Scan for the cell matching the given text and deliver its (x, y) coordinate at center. 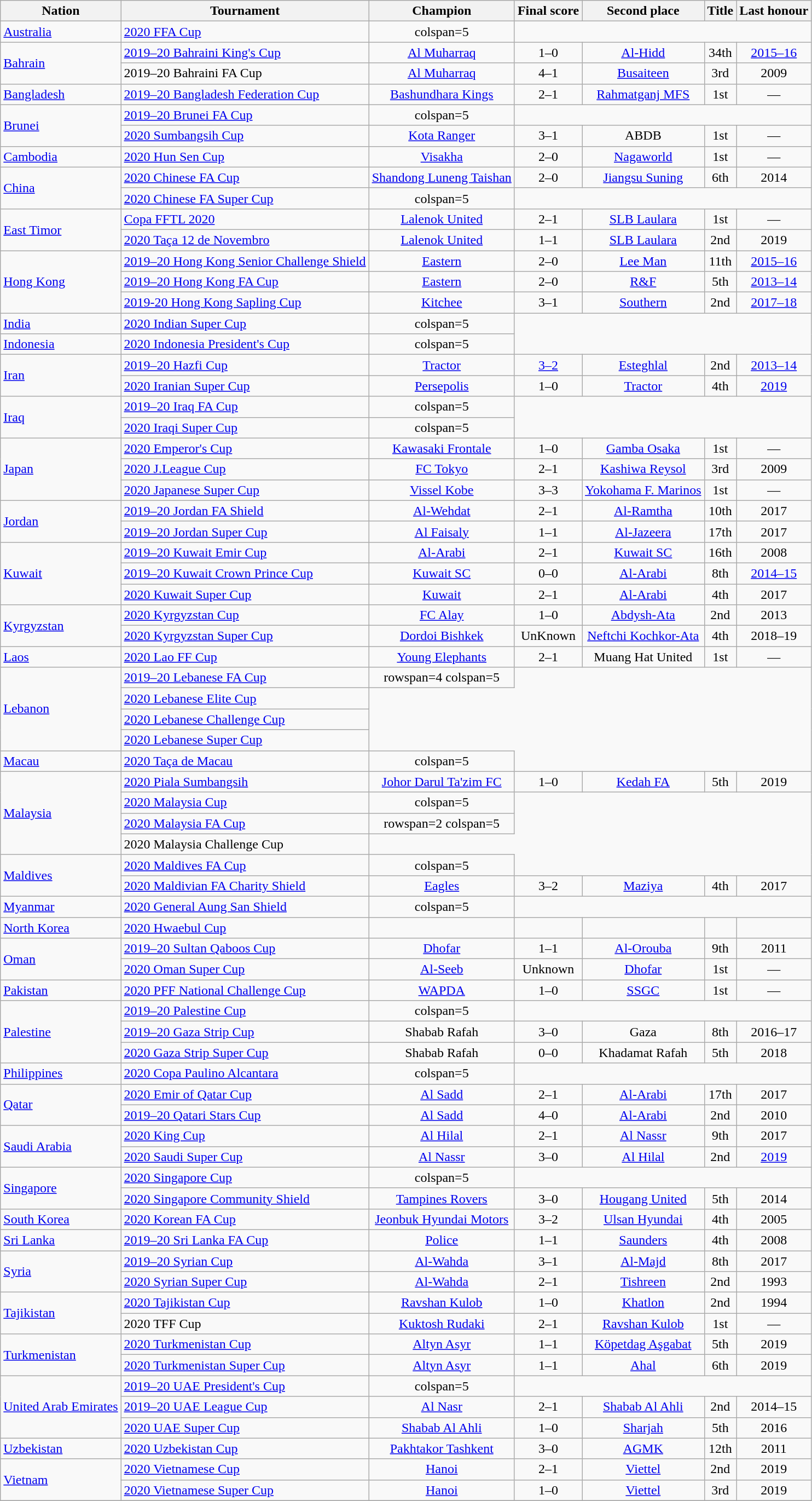
2019–20 Bangladesh Federation Cup (245, 94)
Pakistan (61, 990)
2020 Iraqi Super Cup (245, 428)
2020 General Aung San Shield (245, 907)
2020 Malaysia Cup (245, 803)
2020 Gaza Strip Super Cup (245, 1053)
Japan (61, 469)
Bahrain (61, 63)
FC Tokyo (442, 469)
2020 Kyrgyzstan Cup (245, 615)
2020 Lao FF Cup (245, 657)
Kota Ranger (442, 136)
Myanmar (61, 907)
Saunders (643, 1240)
4–1 (548, 73)
2020 J.League Cup (245, 469)
Al Faisaly (442, 532)
Uzbekistan (61, 1448)
Yokohama F. Marinos (643, 490)
Lee Man (643, 261)
2020 Kyrgyzstan Super Cup (245, 636)
Champion (442, 11)
Cambodia (61, 157)
34th (720, 53)
1993 (774, 1282)
Vietnam (61, 1480)
Al-Ramtha (643, 511)
2020 Taça 12 de Novembro (245, 240)
12th (720, 1448)
2020 Copa Paulino Alcantara (245, 1073)
Hougang United (643, 1198)
Malaysia (61, 813)
2020 Taça de Macau (245, 761)
Unknown (548, 969)
2020 Turkmenistan Cup (245, 1344)
Al-Jazeera (643, 532)
2020 Maldivian FA Charity Shield (245, 886)
Bangladesh (61, 94)
Shandong Luneng Taishan (442, 177)
Title (720, 11)
2020 Chinese FA Cup (245, 177)
2019–20 Bahraini FA Cup (245, 73)
South Korea (61, 1219)
Australia (61, 32)
Gaza (643, 1032)
2019–20 Kuwait Crown Prince Cup (245, 573)
Pakhtakor Tashkent (442, 1448)
2019–20 Kuwait Emir Cup (245, 552)
Kuktosh Rudaki (442, 1324)
2020 Lebanese Challenge Cup (245, 719)
Al Nasr (442, 1407)
Maldives (61, 875)
Busaiteen (643, 73)
Bashundhara Kings (442, 94)
Palestine (61, 1032)
Lebanon (61, 709)
Esteghlal (643, 365)
Khadamat Rafah (643, 1053)
China (61, 188)
Muang Hat United (643, 657)
Khatlon (643, 1303)
2019–20 Jordan Super Cup (245, 532)
4–0 (548, 1115)
United Arab Emirates (61, 1407)
Brunei (61, 125)
Tournament (245, 11)
2018–19 (774, 636)
Persepolis (442, 386)
2020 Lebanese Super Cup (245, 740)
2020 Piala Sumbangsih (245, 782)
R&F (643, 282)
Jeonbuk Hyundai Motors (442, 1219)
2019–20 Sultan Qaboos Cup (245, 949)
2020 Emir of Qatar Cup (245, 1094)
Johor Darul Ta'zim FC (442, 782)
2020 Kuwait Super Cup (245, 594)
Tishreen (643, 1282)
Al-Seeb (442, 969)
2019–20 Brunei FA Cup (245, 115)
2019–20 Lebanese FA Cup (245, 678)
Nation (61, 11)
WAPDA (442, 990)
2019–20 Syrian Cup (245, 1261)
2020 Indian Super Cup (245, 324)
North Korea (61, 928)
Saudi Arabia (61, 1146)
Indonesia (61, 344)
Abdysh-Ata (643, 615)
2020 Lebanese Elite Cup (245, 698)
East Timor (61, 229)
2019–20 UAE President's Cup (245, 1386)
2010 (774, 1115)
Kitchee (442, 303)
2020 Saudi Super Cup (245, 1157)
Al-Majd (643, 1261)
2019–20 Hazfi Cup (245, 365)
Ahal (643, 1365)
2019–20 Palestine Cup (245, 1011)
2019–20 UAE League Cup (245, 1407)
Gamba Osaka (643, 448)
2019–20 Hong Kong Senior Challenge Shield (245, 261)
Singapore (61, 1188)
Police (442, 1240)
2020 Singapore Community Shield (245, 1198)
2020 Emperor's Cup (245, 448)
2020 Sumbangsih Cup (245, 136)
Sri Lanka (61, 1240)
2020 UAE Super Cup (245, 1428)
2020 Oman Super Cup (245, 969)
2019–20 Qatari Stars Cup (245, 1115)
2020 Vietnamese Super Cup (245, 1490)
AGMK (643, 1448)
2020 Indonesia President's Cup (245, 344)
Last honour (774, 11)
2020 Korean FA Cup (245, 1219)
ABDB (643, 136)
2016–17 (774, 1032)
Kedah FA (643, 782)
Al-Hidd (643, 53)
2020 Chinese FA Super Cup (245, 198)
Köpetdag Aşgabat (643, 1344)
3–3 (548, 490)
10th (720, 511)
2016 (774, 1428)
Hong Kong (61, 282)
2020 Hwaebul Cup (245, 928)
Dordoi Bishkek (442, 636)
Syria (61, 1271)
2020 Uzbekistan Cup (245, 1448)
Macau (61, 761)
2020 TFF Cup (245, 1324)
Iraq (61, 417)
2017–18 (774, 303)
Jordan (61, 521)
2019–20 Hong Kong FA Cup (245, 282)
2018 (774, 1053)
Sharjah (643, 1428)
rowspan=4 colspan=5 (442, 678)
2019-20 Hong Kong Sapling Cup (245, 303)
2020 Malaysia Challenge Cup (245, 844)
2020 Vietnamese Cup (245, 1469)
Al-Wehdat (442, 511)
Young Elephants (442, 657)
Tampines Rovers (442, 1198)
2020 Iranian Super Cup (245, 386)
2020 Singapore Cup (245, 1177)
Turkmenistan (61, 1355)
Copa FFTL 2020 (245, 219)
11th (720, 261)
SSGC (643, 990)
2005 (774, 1219)
Kyrgyzstan (61, 626)
Oman (61, 959)
Maziya (643, 886)
Al-Orouba (643, 949)
FC Alay (442, 615)
2019–20 Bahraini King's Cup (245, 53)
2020 Turkmenistan Super Cup (245, 1365)
UnKnown (548, 636)
Kashiwa Reysol (643, 469)
Ulsan Hyundai (643, 1219)
Tajikistan (61, 1313)
Qatar (61, 1105)
Vissel Kobe (442, 490)
India (61, 324)
Iran (61, 376)
Jiangsu Suning (643, 177)
16th (720, 552)
2020 Malaysia FA Cup (245, 823)
2020 Japanese Super Cup (245, 490)
2020 Hun Sen Cup (245, 157)
2020 FFA Cup (245, 32)
2019–20 Gaza Strip Cup (245, 1032)
2019–20 Sri Lanka FA Cup (245, 1240)
Kawasaki Frontale (442, 448)
Southern (643, 303)
2013 (774, 615)
2020 Maldives FA Cup (245, 865)
2020 Syrian Super Cup (245, 1282)
1994 (774, 1303)
2020 PFF National Challenge Cup (245, 990)
Final score (548, 11)
2020 King Cup (245, 1136)
rowspan=2 colspan=5 (442, 823)
Philippines (61, 1073)
2019–20 Iraq FA Cup (245, 407)
Nagaworld (643, 157)
Visakha (442, 157)
2019–20 Jordan FA Shield (245, 511)
Eagles (442, 886)
Laos (61, 657)
Second place (643, 11)
Rahmatganj MFS (643, 94)
Neftchi Kochkor-Ata (643, 636)
2020 Tajikistan Cup (245, 1303)
